Output the [X, Y] coordinate of the center of the cell containing the given text.  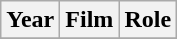
Year [30, 20]
Film [90, 20]
Role [148, 20]
